Output the (X, Y) coordinate of the center of the cell containing the given text.  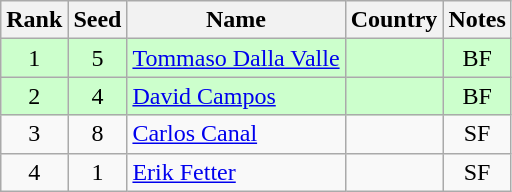
5 (98, 58)
Rank (34, 20)
Country (394, 20)
Erik Fetter (236, 172)
2 (34, 96)
Tommaso Dalla Valle (236, 58)
David Campos (236, 96)
Seed (98, 20)
3 (34, 134)
Notes (477, 20)
Name (236, 20)
8 (98, 134)
Carlos Canal (236, 134)
